Pinpoint the cell where the given text exists, returning its (x, y) midpoint coordinate. 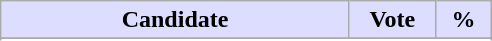
Vote (392, 20)
Candidate (176, 20)
% (463, 20)
